Capture the cell that displays the provided text and extract its (X, Y) central coordinate. 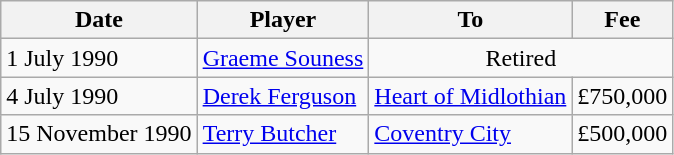
To (470, 20)
Date (99, 20)
Player (283, 20)
£500,000 (622, 134)
15 November 1990 (99, 134)
Coventry City (470, 134)
Graeme Souness (283, 58)
Retired (521, 58)
Fee (622, 20)
1 July 1990 (99, 58)
4 July 1990 (99, 96)
Derek Ferguson (283, 96)
Heart of Midlothian (470, 96)
Terry Butcher (283, 134)
£750,000 (622, 96)
